Provide the [x, y] coordinate of the cell's center where the given text is located.  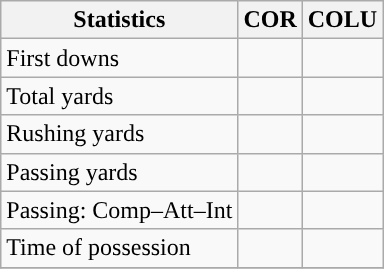
COLU [342, 20]
First downs [120, 58]
Passing: Comp–Att–Int [120, 210]
Time of possession [120, 248]
Statistics [120, 20]
Rushing yards [120, 134]
Total yards [120, 96]
COR [270, 20]
Passing yards [120, 172]
